Detect which cell encompasses the target text, then output its (x, y) center coordinate. 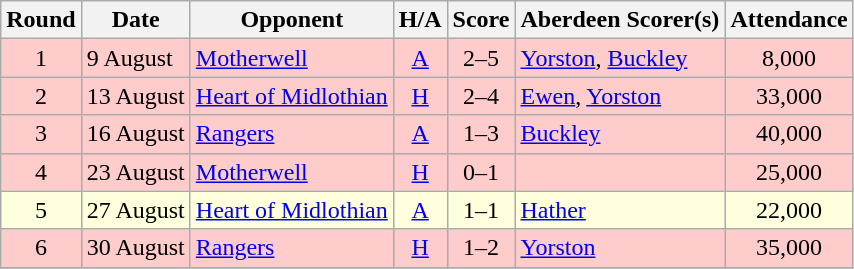
16 August (136, 134)
3 (41, 134)
Buckley (620, 134)
1–3 (481, 134)
0–1 (481, 172)
30 August (136, 248)
23 August (136, 172)
1 (41, 58)
2–5 (481, 58)
8,000 (789, 58)
1–2 (481, 248)
2–4 (481, 96)
33,000 (789, 96)
25,000 (789, 172)
4 (41, 172)
Hather (620, 210)
Attendance (789, 20)
Ewen, Yorston (620, 96)
40,000 (789, 134)
H/A (420, 20)
Round (41, 20)
Opponent (292, 20)
22,000 (789, 210)
9 August (136, 58)
Score (481, 20)
Date (136, 20)
13 August (136, 96)
Yorston, Buckley (620, 58)
27 August (136, 210)
2 (41, 96)
35,000 (789, 248)
Yorston (620, 248)
1–1 (481, 210)
Aberdeen Scorer(s) (620, 20)
6 (41, 248)
5 (41, 210)
